Determine the (X, Y) coordinate at the center of the cell enclosing the given text.  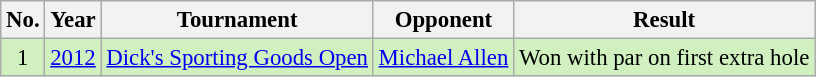
2012 (73, 58)
Michael Allen (443, 58)
Dick's Sporting Goods Open (237, 58)
Won with par on first extra hole (664, 58)
Result (664, 20)
No. (23, 20)
Tournament (237, 20)
Year (73, 20)
1 (23, 58)
Opponent (443, 20)
